Determine the (X, Y) coordinate at the center of the cell enclosing the given text.  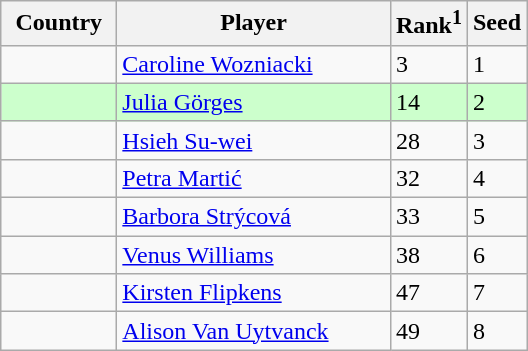
Caroline Wozniacki (254, 64)
Venus Williams (254, 255)
Hsieh Su-wei (254, 140)
Petra Martić (254, 178)
5 (496, 217)
47 (428, 293)
Seed (496, 24)
Kirsten Flipkens (254, 293)
6 (496, 255)
38 (428, 255)
Country (59, 24)
33 (428, 217)
14 (428, 102)
Alison Van Uytvanck (254, 331)
Barbora Strýcová (254, 217)
1 (496, 64)
7 (496, 293)
Julia Görges (254, 102)
2 (496, 102)
Player (254, 24)
32 (428, 178)
28 (428, 140)
8 (496, 331)
49 (428, 331)
4 (496, 178)
Rank1 (428, 24)
